Pinpoint the cell where the given text exists, returning its (X, Y) midpoint coordinate. 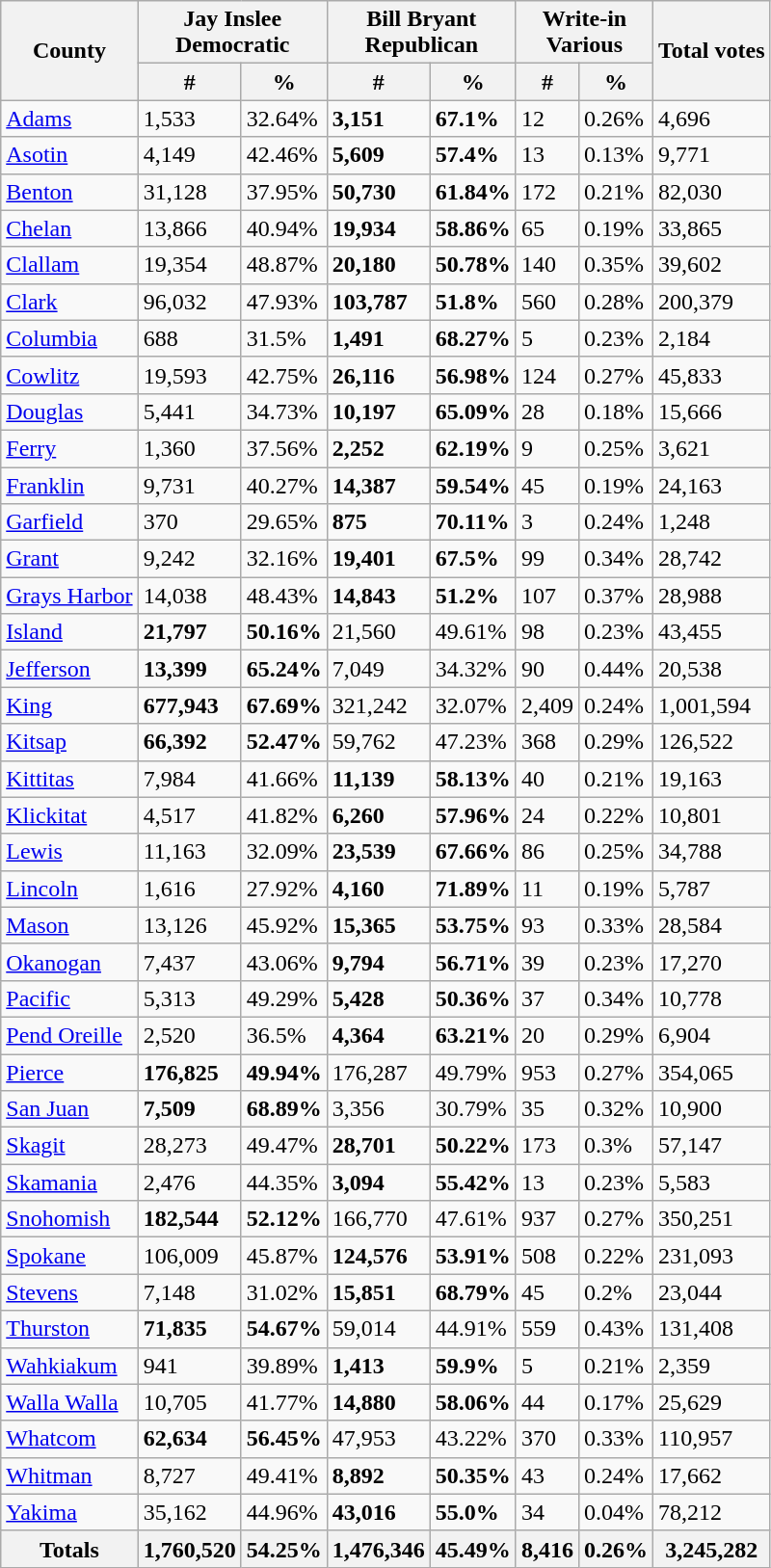
39 (547, 962)
58.86% (472, 228)
47.61% (472, 1219)
14,038 (189, 596)
Skamania (69, 1183)
0.44% (615, 669)
48.87% (283, 265)
4,696 (711, 119)
14,880 (378, 1402)
25,629 (711, 1402)
110,957 (711, 1439)
7,049 (378, 669)
103,787 (378, 302)
28,701 (378, 1146)
5,441 (189, 412)
6,260 (378, 815)
Thurston (69, 1329)
2,409 (547, 705)
20,538 (711, 669)
231,093 (711, 1256)
Garfield (69, 522)
62,634 (189, 1439)
49.29% (283, 998)
4,364 (378, 1035)
56.98% (472, 375)
Skagit (69, 1146)
29.65% (283, 522)
55.42% (472, 1183)
28,988 (711, 596)
98 (547, 632)
44 (547, 1402)
Clark (69, 302)
55.0% (472, 1512)
24,163 (711, 485)
34.32% (472, 669)
68.89% (283, 1109)
57.96% (472, 815)
41.77% (283, 1402)
37.56% (283, 448)
1,616 (189, 889)
11 (547, 889)
Grant (69, 559)
Franklin (69, 485)
Grays Harbor (69, 596)
941 (189, 1366)
10,197 (378, 412)
11,139 (378, 779)
49.61% (472, 632)
Yakima (69, 1512)
Kittitas (69, 779)
39.89% (283, 1366)
7,437 (189, 962)
12 (547, 119)
51.8% (472, 302)
78,212 (711, 1512)
140 (547, 265)
96,032 (189, 302)
59,014 (378, 1329)
23,044 (711, 1292)
57.4% (472, 155)
27.92% (283, 889)
39,602 (711, 265)
10,778 (711, 998)
Ferry (69, 448)
Totals (69, 1549)
10,705 (189, 1402)
56.71% (472, 962)
1,360 (189, 448)
875 (378, 522)
67.1% (472, 119)
3 (547, 522)
4,160 (378, 889)
33,865 (711, 228)
62.19% (472, 448)
2,520 (189, 1035)
9,771 (711, 155)
1,248 (711, 522)
3,151 (378, 119)
Lincoln (69, 889)
51.2% (472, 596)
0.32% (615, 1109)
47.23% (472, 742)
28,742 (711, 559)
San Juan (69, 1109)
53.91% (472, 1256)
28,273 (189, 1146)
11,163 (189, 852)
Cowlitz (69, 375)
0.35% (615, 265)
9,731 (189, 485)
37 (547, 998)
10,801 (711, 815)
19,401 (378, 559)
Klickitat (69, 815)
Kitsap (69, 742)
13,126 (189, 925)
32.16% (283, 559)
50.16% (283, 632)
172 (547, 192)
63.21% (472, 1035)
19,934 (378, 228)
44.91% (472, 1329)
50.36% (472, 998)
23,539 (378, 852)
32.64% (283, 119)
8,727 (189, 1475)
5,583 (711, 1183)
1,001,594 (711, 705)
68.27% (472, 338)
49.79% (472, 1073)
70.11% (472, 522)
67.66% (472, 852)
0.3% (615, 1146)
688 (189, 338)
Mason (69, 925)
560 (547, 302)
Stevens (69, 1292)
90 (547, 669)
35 (547, 1109)
30.79% (472, 1109)
65 (547, 228)
4,517 (189, 815)
68.79% (472, 1292)
9,242 (189, 559)
86 (547, 852)
Douglas (69, 412)
19,163 (711, 779)
42.75% (283, 375)
677,943 (189, 705)
7,509 (189, 1109)
59.9% (472, 1366)
65.09% (472, 412)
0.18% (615, 412)
0.17% (615, 1402)
176,825 (189, 1073)
3,356 (378, 1109)
368 (547, 742)
9,794 (378, 962)
66,392 (189, 742)
50.78% (472, 265)
Write-inVarious (584, 33)
67.5% (472, 559)
24 (547, 815)
48.43% (283, 596)
40 (547, 779)
54.67% (283, 1329)
15,365 (378, 925)
20 (547, 1035)
5,313 (189, 998)
58.06% (472, 1402)
52.12% (283, 1219)
45,833 (711, 375)
43.22% (472, 1439)
19,354 (189, 265)
59,762 (378, 742)
6,904 (711, 1035)
5,787 (711, 889)
36.5% (283, 1035)
32.07% (472, 705)
49.41% (283, 1475)
Pend Oreille (69, 1035)
45.87% (283, 1256)
2,359 (711, 1366)
50.35% (472, 1475)
19,593 (189, 375)
354,065 (711, 1073)
31,128 (189, 192)
Whatcom (69, 1439)
7,148 (189, 1292)
15,666 (711, 412)
Jay InsleeDemocratic (232, 33)
Snohomish (69, 1219)
3,245,282 (711, 1549)
1,491 (378, 338)
4,149 (189, 155)
King (69, 705)
54.25% (283, 1549)
34 (547, 1512)
Walla Walla (69, 1402)
Wahkiakum (69, 1366)
50,730 (378, 192)
47,953 (378, 1439)
Columbia (69, 338)
508 (547, 1256)
43 (547, 1475)
10,900 (711, 1109)
126,522 (711, 742)
0.43% (615, 1329)
Clallam (69, 265)
21,797 (189, 632)
106,009 (189, 1256)
Okanogan (69, 962)
67.69% (283, 705)
321,242 (378, 705)
52.47% (283, 742)
5,609 (378, 155)
0.2% (615, 1292)
40.27% (283, 485)
2,476 (189, 1183)
59.54% (472, 485)
57,147 (711, 1146)
131,408 (711, 1329)
0.13% (615, 155)
71,835 (189, 1329)
9 (547, 448)
107 (547, 596)
Island (69, 632)
21,560 (378, 632)
Whitman (69, 1475)
Chelan (69, 228)
58.13% (472, 779)
3,621 (711, 448)
Benton (69, 192)
37.95% (283, 192)
County (69, 50)
953 (547, 1073)
44.35% (283, 1183)
Total votes (711, 50)
0.37% (615, 596)
53.75% (472, 925)
124 (547, 375)
Bill BryantRepublican (421, 33)
47.93% (283, 302)
Lewis (69, 852)
31.5% (283, 338)
28 (547, 412)
8,892 (378, 1475)
31.02% (283, 1292)
17,662 (711, 1475)
1,760,520 (189, 1549)
17,270 (711, 962)
Asotin (69, 155)
61.84% (472, 192)
937 (547, 1219)
Jefferson (69, 669)
Spokane (69, 1256)
Adams (69, 119)
2,252 (378, 448)
20,180 (378, 265)
50.22% (472, 1146)
42.46% (283, 155)
3,094 (378, 1183)
0.28% (615, 302)
26,116 (378, 375)
1,413 (378, 1366)
124,576 (378, 1256)
8,416 (547, 1549)
43,016 (378, 1512)
2,184 (711, 338)
49.47% (283, 1146)
350,251 (711, 1219)
40.94% (283, 228)
45.92% (283, 925)
35,162 (189, 1512)
56.45% (283, 1439)
173 (547, 1146)
49.94% (283, 1073)
5,428 (378, 998)
1,533 (189, 119)
41.82% (283, 815)
82,030 (711, 192)
200,379 (711, 302)
28,584 (711, 925)
176,287 (378, 1073)
45.49% (472, 1549)
14,387 (378, 485)
13,399 (189, 669)
182,544 (189, 1219)
93 (547, 925)
71.89% (472, 889)
13,866 (189, 228)
34,788 (711, 852)
43.06% (283, 962)
65.24% (283, 669)
99 (547, 559)
15,851 (378, 1292)
34.73% (283, 412)
44.96% (283, 1512)
32.09% (283, 852)
41.66% (283, 779)
0.04% (615, 1512)
43,455 (711, 632)
166,770 (378, 1219)
Pierce (69, 1073)
1,476,346 (378, 1549)
7,984 (189, 779)
14,843 (378, 596)
559 (547, 1329)
Pacific (69, 998)
